Locate the cell with the specified text and output its (x, y) center coordinate. 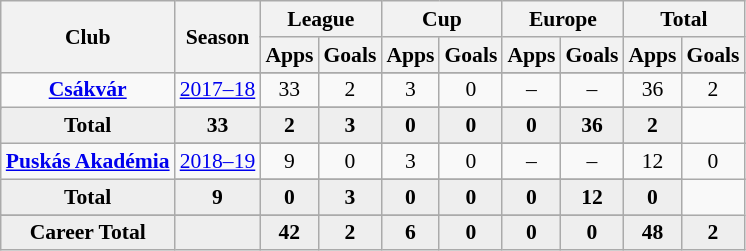
Europe (562, 19)
Cup (442, 19)
League (320, 19)
2017–18 (218, 90)
6 (410, 233)
42 (289, 233)
48 (652, 233)
Puskás Akadémia (88, 162)
Career Total (88, 233)
Csákvár (88, 90)
2018–19 (218, 162)
Season (218, 36)
Club (88, 36)
